Find where the given text appears and provide that cell's center as (X, Y) coordinate. 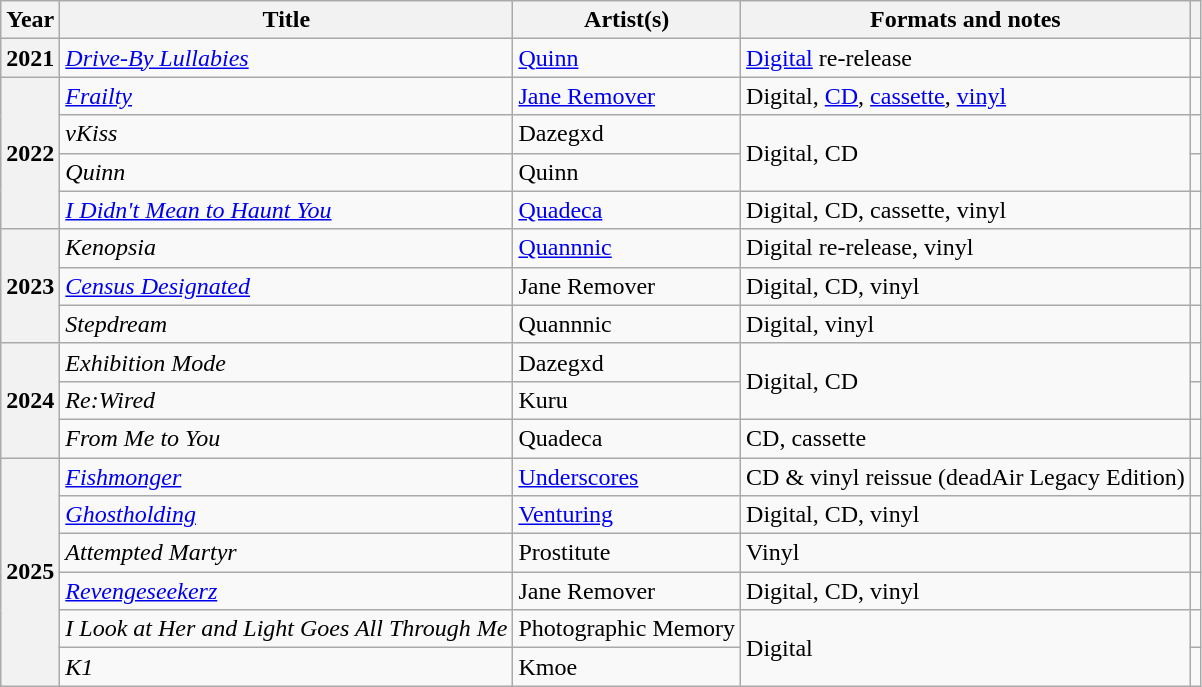
Ghostholding (286, 515)
Exhibition Mode (286, 362)
I Didn't Mean to Haunt You (286, 210)
Title (286, 20)
Photographic Memory (627, 629)
I Look at Her and Light Goes All Through Me (286, 629)
Formats and notes (966, 20)
From Me to You (286, 438)
Revengeseekerz (286, 591)
Frailty (286, 96)
Stepdream (286, 324)
Year (30, 20)
Attempted Martyr (286, 553)
2021 (30, 58)
Digital, vinyl (966, 324)
Digital re-release (966, 58)
CD, cassette (966, 438)
Drive-By Lullabies (286, 58)
vKiss (286, 134)
Digital re-release, vinyl (966, 248)
Kuru (627, 400)
CD & vinyl reissue (deadAir Legacy Edition) (966, 477)
Digital (966, 648)
Kenopsia (286, 248)
Underscores (627, 477)
Venturing (627, 515)
Prostitute (627, 553)
2023 (30, 286)
Artist(s) (627, 20)
Census Designated (286, 286)
2022 (30, 153)
Fishmonger (286, 477)
2024 (30, 400)
Kmoe (627, 667)
2025 (30, 572)
Vinyl (966, 553)
Re:Wired (286, 400)
K1 (286, 667)
